For the text-containing cell, return its midpoint in (x, y) coordinate format. 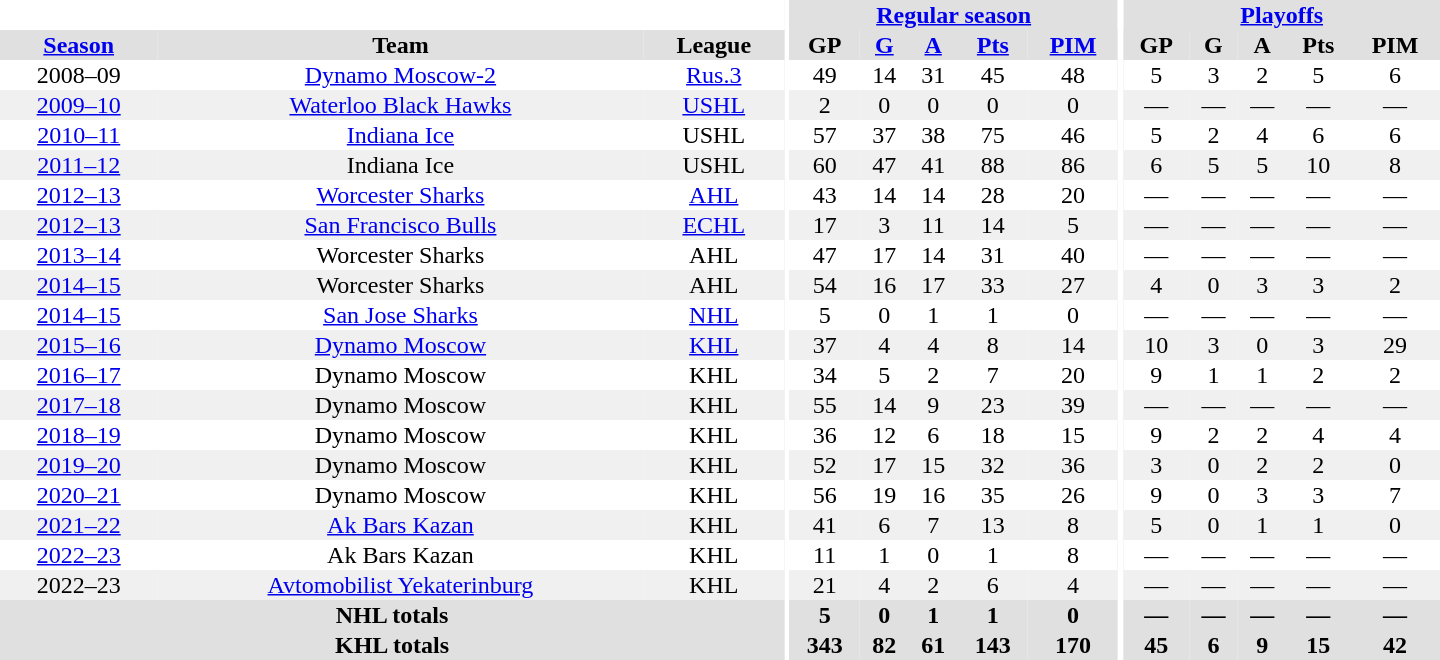
KHL totals (392, 645)
2008–09 (78, 75)
Dynamo Moscow-2 (400, 75)
NHL (714, 315)
Team (400, 45)
57 (824, 135)
ECHL (714, 225)
San Jose Sharks (400, 315)
League (714, 45)
82 (884, 645)
2013–14 (78, 255)
Avtomobilist Yekaterinburg (400, 585)
21 (824, 585)
40 (1073, 255)
2015–16 (78, 345)
2011–12 (78, 165)
29 (1395, 345)
33 (994, 285)
San Francisco Bulls (400, 225)
2019–20 (78, 465)
26 (1073, 495)
170 (1073, 645)
343 (824, 645)
19 (884, 495)
Rus.3 (714, 75)
56 (824, 495)
143 (994, 645)
34 (824, 375)
52 (824, 465)
Waterloo Black Hawks (400, 105)
2016–17 (78, 375)
Playoffs (1282, 15)
13 (994, 525)
54 (824, 285)
23 (994, 405)
55 (824, 405)
NHL totals (392, 615)
2020–21 (78, 495)
32 (994, 465)
12 (884, 435)
39 (1073, 405)
88 (994, 165)
48 (1073, 75)
28 (994, 195)
27 (1073, 285)
75 (994, 135)
35 (994, 495)
2010–11 (78, 135)
60 (824, 165)
38 (934, 135)
42 (1395, 645)
2017–18 (78, 405)
18 (994, 435)
46 (1073, 135)
Season (78, 45)
86 (1073, 165)
49 (824, 75)
Regular season (953, 15)
2021–22 (78, 525)
2018–19 (78, 435)
61 (934, 645)
43 (824, 195)
2009–10 (78, 105)
